Return the (x, y) coordinate for the center point of the cell that contains the specified text.  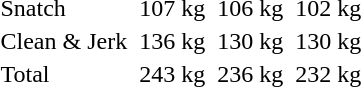
130 kg (250, 41)
136 kg (172, 41)
